From the cell containing the given text, extract its center point as (X, Y) coordinate. 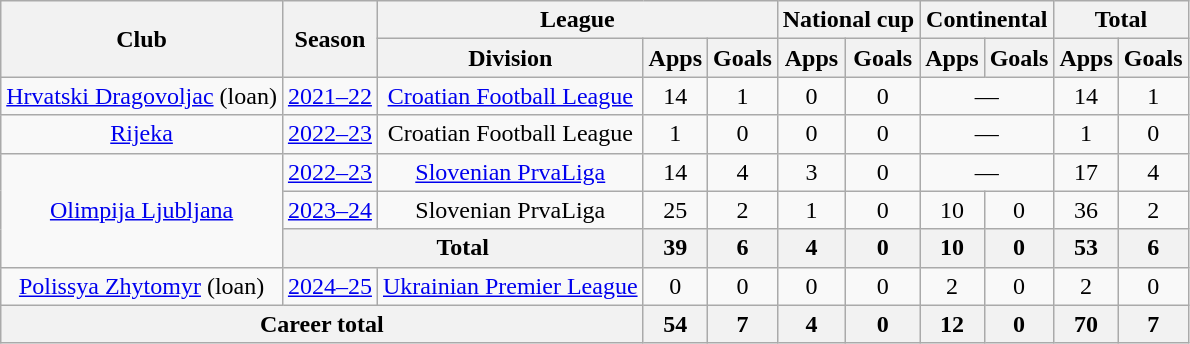
70 (1086, 324)
Season (330, 39)
National cup (848, 20)
2024–25 (330, 286)
54 (675, 324)
2021–22 (330, 96)
Olimpija Ljubljana (142, 210)
12 (952, 324)
Division (510, 58)
2023–24 (330, 210)
Career total (322, 324)
Ukrainian Premier League (510, 286)
Continental (987, 20)
Rijeka (142, 134)
Polissya Zhytomyr (loan) (142, 286)
17 (1086, 172)
53 (1086, 248)
25 (675, 210)
Hrvatski Dragovoljac (loan) (142, 96)
39 (675, 248)
3 (811, 172)
League (577, 20)
Club (142, 39)
36 (1086, 210)
